Determine the (X, Y) coordinate at the center of the cell enclosing the given text.  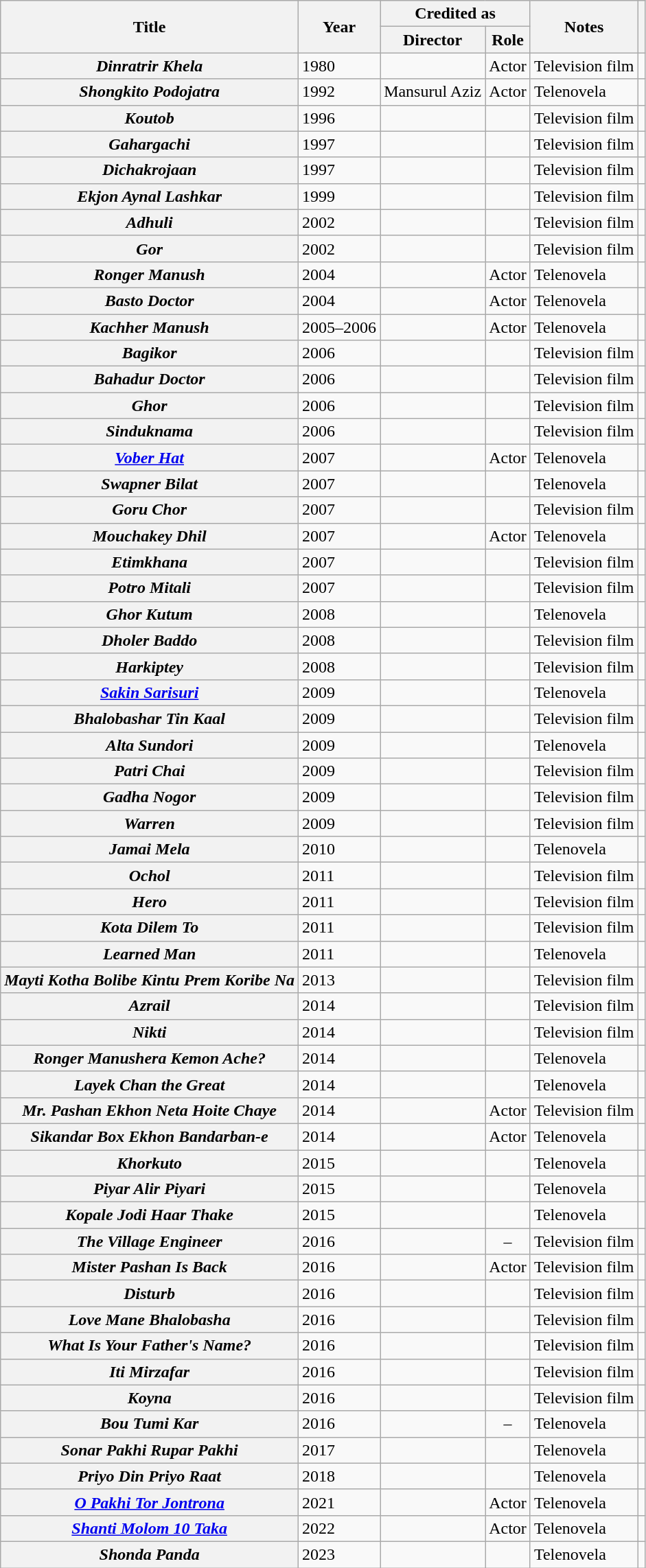
Shanti Molom 10 Taka (150, 1528)
Sakin Sarisuri (150, 692)
Sonar Pakhi Rupar Pakhi (150, 1450)
Harkiptey (150, 666)
1996 (339, 118)
Gahargachi (150, 144)
Ronger Manushera Kemon Ache? (150, 1058)
Koyna (150, 1398)
Mouchakey Dhil (150, 536)
Sikandar Box Ekhon Bandarban-e (150, 1136)
Credited as (456, 14)
2023 (339, 1554)
Bou Tumi Kar (150, 1424)
Dichakrojaan (150, 170)
Mister Pashan Is Back (150, 1267)
2018 (339, 1476)
Khorkuto (150, 1163)
Jamai Mela (150, 850)
Kopale Jodi Haar Thake (150, 1215)
1980 (339, 66)
Alta Sundori (150, 745)
Patri Chai (150, 771)
2005–2006 (339, 327)
Swapner Bilat (150, 484)
Potro Mitali (150, 588)
Title (150, 27)
Disturb (150, 1294)
Bahadur Doctor (150, 379)
1999 (339, 196)
Gadha Nogor (150, 797)
Goru Chor (150, 510)
Bhalobashar Tin Kaal (150, 718)
Learned Man (150, 954)
2022 (339, 1528)
Ghor (150, 406)
Shonda Panda (150, 1554)
2021 (339, 1502)
Nikti (150, 1032)
Kachher Manush (150, 327)
Ghor Kutum (150, 614)
Warren (150, 823)
Mr. Pashan Ekhon Neta Hoite Chaye (150, 1110)
Ekjon Aynal Lashkar (150, 196)
Priyo Din Priyo Raat (150, 1476)
Kota Dilem To (150, 928)
Hero (150, 902)
Layek Chan the Great (150, 1084)
Piyar Alir Piyari (150, 1189)
Director (432, 40)
Notes (584, 27)
1992 (339, 92)
Dinratrir Khela (150, 66)
Koutob (150, 118)
What Is Your Father's Name? (150, 1346)
Gor (150, 248)
Dholer Baddo (150, 640)
Adhuli (150, 222)
Shongkito Podojatra (150, 92)
2013 (339, 980)
O Pakhi Tor Jontrona (150, 1502)
Basto Doctor (150, 301)
Role (508, 40)
Etimkhana (150, 562)
Ronger Manush (150, 274)
Mansurul Aziz (432, 92)
Mayti Kotha Bolibe Kintu Prem Koribe Na (150, 980)
2017 (339, 1450)
Love Mane Bhalobasha (150, 1320)
Ochol (150, 876)
Azrail (150, 1006)
2010 (339, 850)
The Village Engineer (150, 1241)
Year (339, 27)
Bagikor (150, 353)
Vober Hat (150, 458)
Iti Mirzafar (150, 1372)
Sinduknama (150, 432)
